Return (x, y) of the center of cell containing provided text 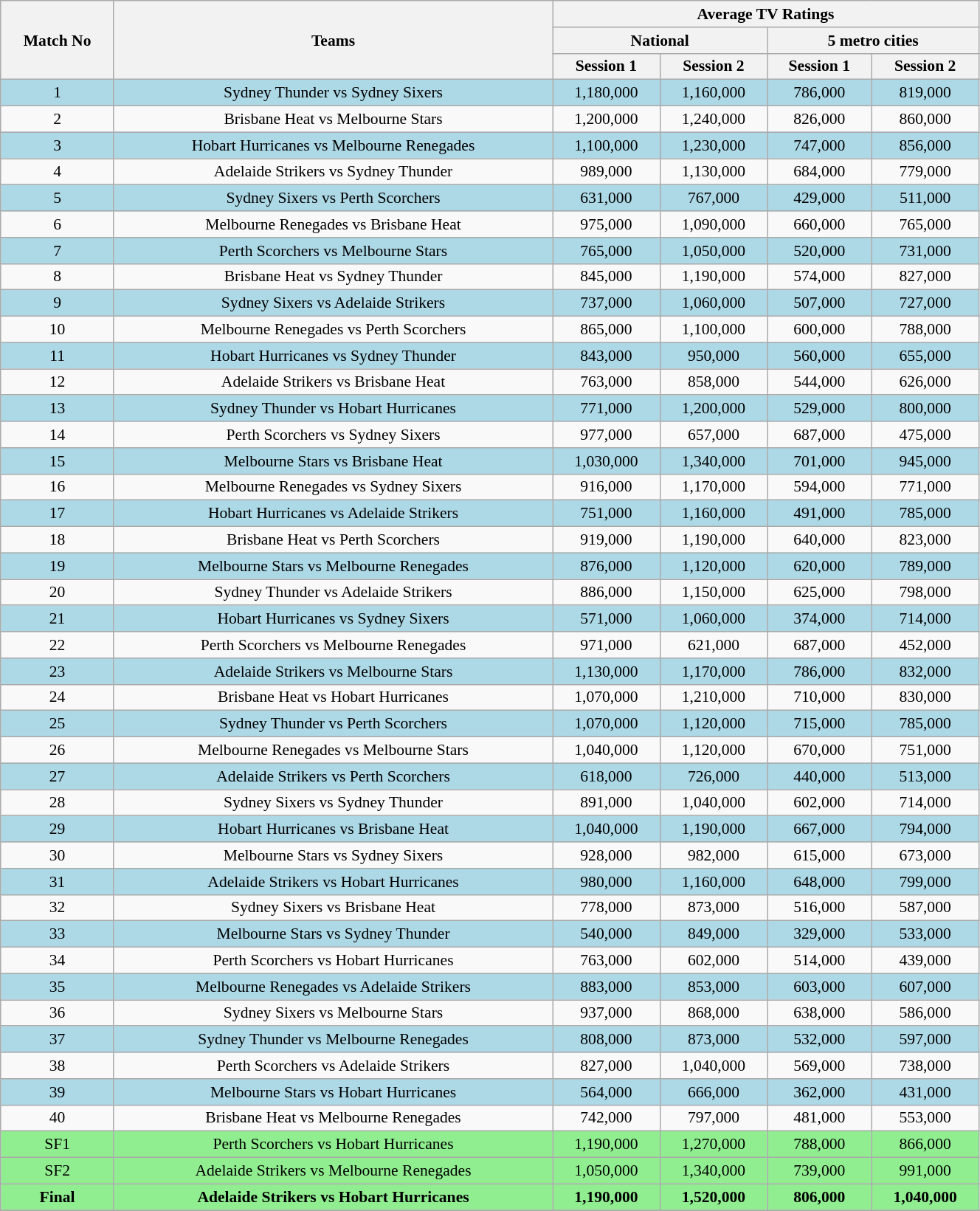
919,000 (607, 540)
26 (58, 751)
789,000 (925, 566)
638,000 (819, 1013)
Hobart Hurricanes vs Brisbane Heat (333, 829)
950,000 (714, 356)
945,000 (925, 461)
858,000 (714, 382)
18 (58, 540)
SF2 (58, 1171)
673,000 (925, 855)
726,000 (714, 776)
798,000 (925, 593)
739,000 (819, 1171)
33 (58, 934)
Melbourne Renegades vs Perth Scorchers (333, 330)
1,270,000 (714, 1145)
Hobart Hurricanes vs Melbourne Renegades (333, 145)
738,000 (925, 1066)
14 (58, 435)
Melbourne Stars vs Hobart Hurricanes (333, 1092)
865,000 (607, 330)
684,000 (819, 172)
440,000 (819, 776)
Melbourne Renegades vs Adelaide Strikers (333, 987)
731,000 (925, 251)
516,000 (819, 908)
Adelaide Strikers vs Brisbane Heat (333, 382)
876,000 (607, 566)
Perth Scorchers vs Melbourne Renegades (333, 645)
38 (58, 1066)
626,000 (925, 382)
715,000 (819, 724)
36 (58, 1013)
806,000 (819, 1197)
975,000 (607, 224)
37 (58, 1040)
Melbourne Renegades vs Brisbane Heat (333, 224)
429,000 (819, 199)
1,150,000 (714, 593)
30 (58, 855)
40 (58, 1118)
16 (58, 487)
Sydney Thunder vs Sydney Sixers (333, 93)
27 (58, 776)
1 (58, 93)
594,000 (819, 487)
989,000 (607, 172)
Average TV Ratings (766, 14)
971,000 (607, 645)
Sydney Sixers vs Perth Scorchers (333, 199)
607,000 (925, 987)
Melbourne Renegades vs Sydney Sixers (333, 487)
32 (58, 908)
597,000 (925, 1040)
17 (58, 514)
843,000 (607, 356)
Brisbane Heat vs Perth Scorchers (333, 540)
1,230,000 (714, 145)
22 (58, 645)
742,000 (607, 1118)
5 metro cities (874, 41)
928,000 (607, 855)
853,000 (714, 987)
529,000 (819, 409)
Hobart Hurricanes vs Adelaide Strikers (333, 514)
513,000 (925, 776)
Brisbane Heat vs Sydney Thunder (333, 277)
Melbourne Renegades vs Melbourne Stars (333, 751)
819,000 (925, 93)
615,000 (819, 855)
Melbourne Stars vs Brisbane Heat (333, 461)
Teams (333, 40)
Sydney Thunder vs Perth Scorchers (333, 724)
1,210,000 (714, 697)
Hobart Hurricanes vs Sydney Sixers (333, 619)
797,000 (714, 1118)
727,000 (925, 303)
655,000 (925, 356)
544,000 (819, 382)
799,000 (925, 882)
648,000 (819, 882)
5 (58, 199)
982,000 (714, 855)
737,000 (607, 303)
1,030,000 (607, 461)
618,000 (607, 776)
Sydney Sixers vs Brisbane Heat (333, 908)
20 (58, 593)
891,000 (607, 803)
25 (58, 724)
625,000 (819, 593)
Sydney Thunder vs Melbourne Renegades (333, 1040)
4 (58, 172)
9 (58, 303)
29 (58, 829)
Match No (58, 40)
2 (58, 120)
808,000 (607, 1040)
Perth Scorchers vs Adelaide Strikers (333, 1066)
452,000 (925, 645)
11 (58, 356)
569,000 (819, 1066)
883,000 (607, 987)
362,000 (819, 1092)
845,000 (607, 277)
1,180,000 (607, 93)
866,000 (925, 1145)
Perth Scorchers vs Melbourne Stars (333, 251)
23 (58, 672)
660,000 (819, 224)
7 (58, 251)
868,000 (714, 1013)
507,000 (819, 303)
560,000 (819, 356)
Adelaide Strikers vs Sydney Thunder (333, 172)
1,240,000 (714, 120)
980,000 (607, 882)
Adelaide Strikers vs Melbourne Renegades (333, 1171)
778,000 (607, 908)
374,000 (819, 619)
3 (58, 145)
571,000 (607, 619)
Sydney Thunder vs Hobart Hurricanes (333, 409)
Sydney Thunder vs Adelaide Strikers (333, 593)
779,000 (925, 172)
SF1 (58, 1145)
28 (58, 803)
670,000 (819, 751)
830,000 (925, 697)
481,000 (819, 1118)
856,000 (925, 145)
657,000 (714, 435)
553,000 (925, 1118)
937,000 (607, 1013)
564,000 (607, 1092)
35 (58, 987)
Adelaide Strikers vs Melbourne Stars (333, 672)
8 (58, 277)
Adelaide Strikers vs Perth Scorchers (333, 776)
860,000 (925, 120)
794,000 (925, 829)
826,000 (819, 120)
6 (58, 224)
329,000 (819, 934)
533,000 (925, 934)
12 (58, 382)
701,000 (819, 461)
600,000 (819, 330)
39 (58, 1092)
Sydney Sixers vs Adelaide Strikers (333, 303)
Brisbane Heat vs Melbourne Renegades (333, 1118)
21 (58, 619)
520,000 (819, 251)
491,000 (819, 514)
620,000 (819, 566)
Hobart Hurricanes vs Sydney Thunder (333, 356)
991,000 (925, 1171)
747,000 (819, 145)
587,000 (925, 908)
31 (58, 882)
511,000 (925, 199)
Sydney Sixers vs Melbourne Stars (333, 1013)
574,000 (819, 277)
Final (58, 1197)
10 (58, 330)
621,000 (714, 645)
Brisbane Heat vs Hobart Hurricanes (333, 697)
849,000 (714, 934)
13 (58, 409)
886,000 (607, 593)
475,000 (925, 435)
800,000 (925, 409)
National (660, 41)
1,520,000 (714, 1197)
Sydney Sixers vs Sydney Thunder (333, 803)
631,000 (607, 199)
603,000 (819, 987)
514,000 (819, 961)
823,000 (925, 540)
666,000 (714, 1092)
977,000 (607, 435)
19 (58, 566)
1,090,000 (714, 224)
Perth Scorchers vs Sydney Sixers (333, 435)
710,000 (819, 697)
34 (58, 961)
439,000 (925, 961)
640,000 (819, 540)
532,000 (819, 1040)
916,000 (607, 487)
24 (58, 697)
Melbourne Stars vs Sydney Thunder (333, 934)
586,000 (925, 1013)
767,000 (714, 199)
Brisbane Heat vs Melbourne Stars (333, 120)
15 (58, 461)
540,000 (607, 934)
431,000 (925, 1092)
Melbourne Stars vs Melbourne Renegades (333, 566)
Melbourne Stars vs Sydney Sixers (333, 855)
667,000 (819, 829)
832,000 (925, 672)
